Determine the (x, y) coordinate at the center of the cell enclosing the given text.  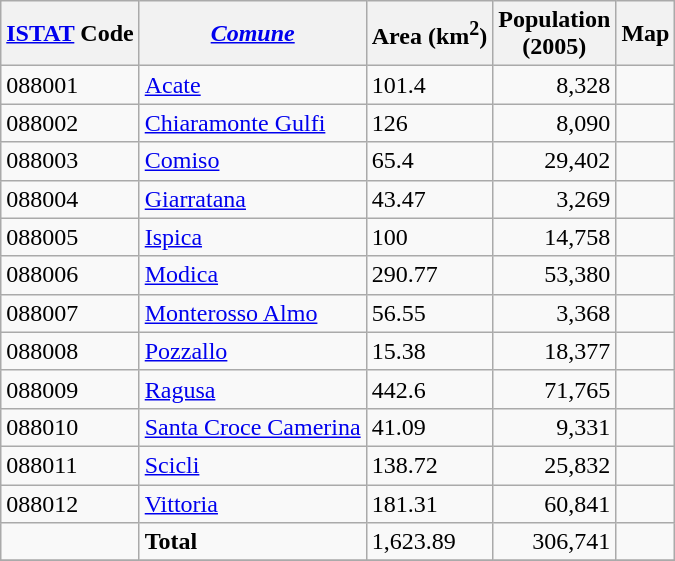
Population (2005) (554, 34)
Modica (252, 275)
65.4 (430, 161)
088012 (70, 503)
Monterosso Almo (252, 313)
088009 (70, 389)
088002 (70, 123)
088005 (70, 237)
ISTAT Code (70, 34)
101.4 (430, 85)
088003 (70, 161)
15.38 (430, 351)
25,832 (554, 465)
290.77 (430, 275)
126 (430, 123)
Total (252, 542)
088008 (70, 351)
14,758 (554, 237)
Ragusa (252, 389)
8,328 (554, 85)
Map (646, 34)
53,380 (554, 275)
1,623.89 (430, 542)
088001 (70, 85)
3,269 (554, 199)
8,090 (554, 123)
Santa Croce Camerina (252, 427)
18,377 (554, 351)
100 (430, 237)
088010 (70, 427)
138.72 (430, 465)
Giarratana (252, 199)
Acate (252, 85)
088007 (70, 313)
Comiso (252, 161)
29,402 (554, 161)
Ispica (252, 237)
71,765 (554, 389)
088006 (70, 275)
3,368 (554, 313)
Chiaramonte Gulfi (252, 123)
088011 (70, 465)
306,741 (554, 542)
181.31 (430, 503)
56.55 (430, 313)
41.09 (430, 427)
442.6 (430, 389)
Scicli (252, 465)
Vittoria (252, 503)
Pozzallo (252, 351)
Comune (252, 34)
60,841 (554, 503)
9,331 (554, 427)
088004 (70, 199)
43.47 (430, 199)
Area (km2) (430, 34)
